Find where the given text appears and provide that cell's center as (x, y) coordinate. 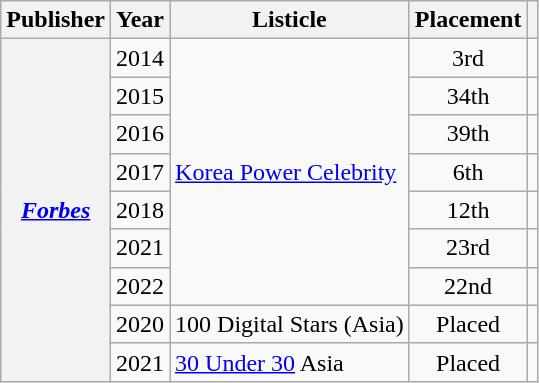
100 Digital Stars (Asia) (290, 324)
Publisher (56, 20)
34th (468, 96)
2016 (140, 134)
3rd (468, 58)
Year (140, 20)
23rd (468, 248)
2014 (140, 58)
2017 (140, 172)
Forbes (56, 210)
22nd (468, 286)
6th (468, 172)
39th (468, 134)
30 Under 30 Asia (290, 362)
12th (468, 210)
2015 (140, 96)
2018 (140, 210)
Listicle (290, 20)
2022 (140, 286)
2020 (140, 324)
Placement (468, 20)
Korea Power Celebrity (290, 172)
